For the text-containing cell, return its midpoint in [X, Y] coordinate format. 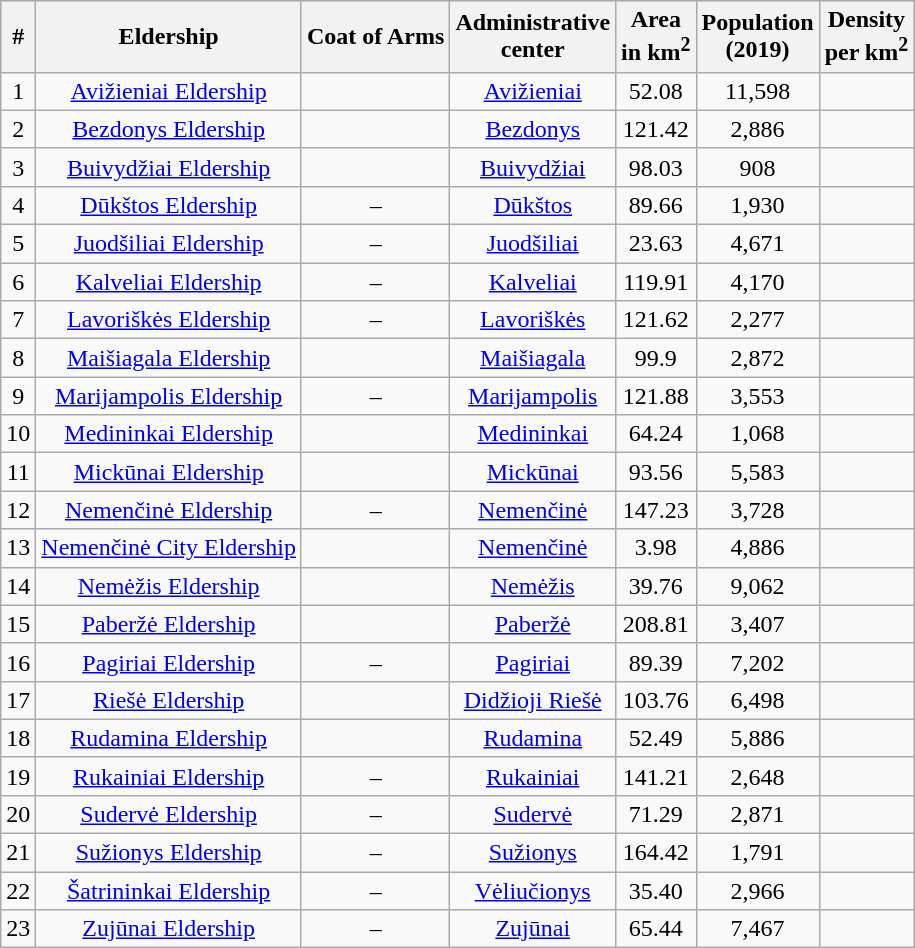
Lavoriškės Eldership [169, 320]
Population(2019) [758, 37]
93.56 [656, 472]
Medininkai Eldership [169, 434]
121.88 [656, 396]
12 [18, 510]
Nemenčinė City Eldership [169, 548]
19 [18, 776]
Bezdonys [533, 129]
2,886 [758, 129]
9 [18, 396]
Sužionys [533, 853]
Pagiriai Eldership [169, 662]
Mickūnai [533, 472]
3,553 [758, 396]
89.39 [656, 662]
121.62 [656, 320]
1,068 [758, 434]
71.29 [656, 814]
9,062 [758, 586]
1,791 [758, 853]
Rudamina Eldership [169, 738]
Sudervė Eldership [169, 814]
Density per km2 [866, 37]
Rukainiai Eldership [169, 776]
Areain km2 [656, 37]
39.76 [656, 586]
Zujūnai [533, 929]
Pagiriai [533, 662]
5 [18, 244]
Paberžė [533, 624]
5,886 [758, 738]
Maišiagala [533, 358]
103.76 [656, 700]
10 [18, 434]
Juodšiliai [533, 244]
Nemėžis [533, 586]
Marijampolis Eldership [169, 396]
8 [18, 358]
Vėliučionys [533, 891]
4,170 [758, 282]
18 [18, 738]
4,671 [758, 244]
Buivydžiai Eldership [169, 167]
98.03 [656, 167]
4 [18, 205]
21 [18, 853]
17 [18, 700]
23 [18, 929]
908 [758, 167]
3,407 [758, 624]
11 [18, 472]
Paberžė Eldership [169, 624]
147.23 [656, 510]
Coat of Arms [375, 37]
5,583 [758, 472]
Kalveliai [533, 282]
52.49 [656, 738]
1 [18, 91]
2,277 [758, 320]
164.42 [656, 853]
Medininkai [533, 434]
Avižieniai Eldership [169, 91]
119.91 [656, 282]
2,871 [758, 814]
6,498 [758, 700]
16 [18, 662]
121.42 [656, 129]
# [18, 37]
2,648 [758, 776]
Zujūnai Eldership [169, 929]
2,872 [758, 358]
Didžioji Riešė [533, 700]
Buivydžiai [533, 167]
99.9 [656, 358]
15 [18, 624]
Administrativecenter [533, 37]
208.81 [656, 624]
7,202 [758, 662]
20 [18, 814]
64.24 [656, 434]
Juodšiliai Eldership [169, 244]
65.44 [656, 929]
3 [18, 167]
Kalveliai Eldership [169, 282]
2 [18, 129]
Riešė Eldership [169, 700]
Dūkštos [533, 205]
Nemenčinė Eldership [169, 510]
Šatrininkai Eldership [169, 891]
23.63 [656, 244]
52.08 [656, 91]
Nemėžis Eldership [169, 586]
Dūkštos Eldership [169, 205]
Marijampolis [533, 396]
4,886 [758, 548]
3.98 [656, 548]
Sužionys Eldership [169, 853]
3,728 [758, 510]
1,930 [758, 205]
Maišiagala Eldership [169, 358]
Rukainiai [533, 776]
22 [18, 891]
Sudervė [533, 814]
6 [18, 282]
89.66 [656, 205]
2,966 [758, 891]
35.40 [656, 891]
Lavoriškės [533, 320]
Bezdonys Eldership [169, 129]
Eldership [169, 37]
7,467 [758, 929]
Avižieniai [533, 91]
14 [18, 586]
11,598 [758, 91]
Mickūnai Eldership [169, 472]
141.21 [656, 776]
13 [18, 548]
Rudamina [533, 738]
7 [18, 320]
